Locate the cell with the specified text and output its [X, Y] center coordinate. 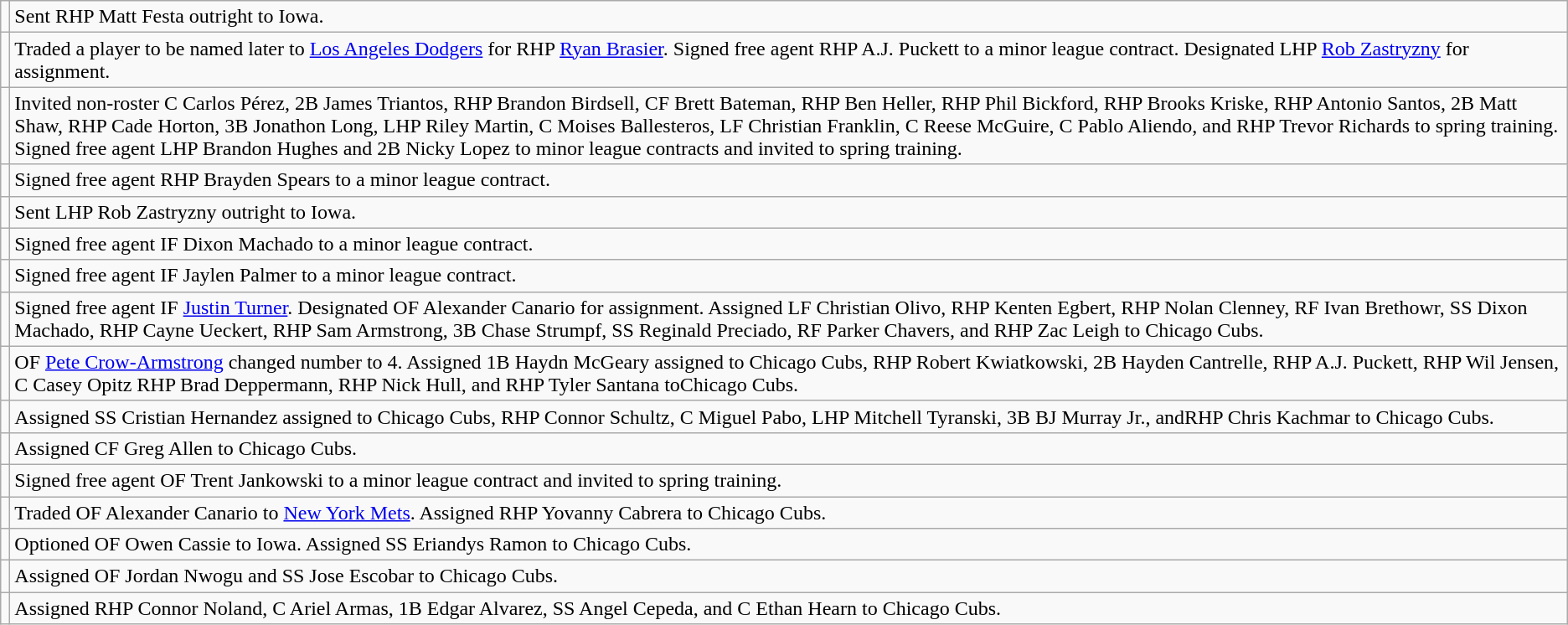
Sent LHP Rob Zastryzny outright to Iowa. [789, 212]
Assigned CF Greg Allen to Chicago Cubs. [789, 448]
Signed free agent IF Dixon Machado to a minor league contract. [789, 244]
Optioned OF Owen Cassie to Iowa. Assigned SS Eriandys Ramon to Chicago Cubs. [789, 545]
Signed free agent RHP Brayden Spears to a minor league contract. [789, 180]
Sent RHP Matt Festa outright to Iowa. [789, 17]
Assigned OF Jordan Nwogu and SS Jose Escobar to Chicago Cubs. [789, 576]
Traded OF Alexander Canario to New York Mets. Assigned RHP Yovanny Cabrera to Chicago Cubs. [789, 512]
Signed free agent IF Jaylen Palmer to a minor league contract. [789, 276]
Signed free agent OF Trent Jankowski to a minor league contract and invited to spring training. [789, 480]
Assigned RHP Connor Noland, C Ariel Armas, 1B Edgar Alvarez, SS Angel Cepeda, and C Ethan Hearn to Chicago Cubs. [789, 608]
